Identify which cell holds the provided text, then report its [X, Y] central coordinate. 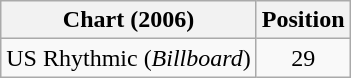
29 [303, 58]
Position [303, 20]
Chart (2006) [129, 20]
US Rhythmic (Billboard) [129, 58]
